Return the (X, Y) coordinate for the center point of the cell that contains the specified text.  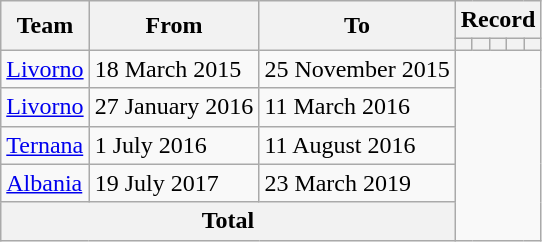
Total (228, 221)
Team (45, 26)
11 March 2016 (357, 107)
1 July 2016 (174, 145)
27 January 2016 (174, 107)
To (357, 26)
18 March 2015 (174, 69)
From (174, 26)
23 March 2019 (357, 183)
11 August 2016 (357, 145)
Ternana (45, 145)
19 July 2017 (174, 183)
Albania (45, 183)
Record (498, 20)
25 November 2015 (357, 69)
